From the cell containing the given text, extract its center point as [X, Y] coordinate. 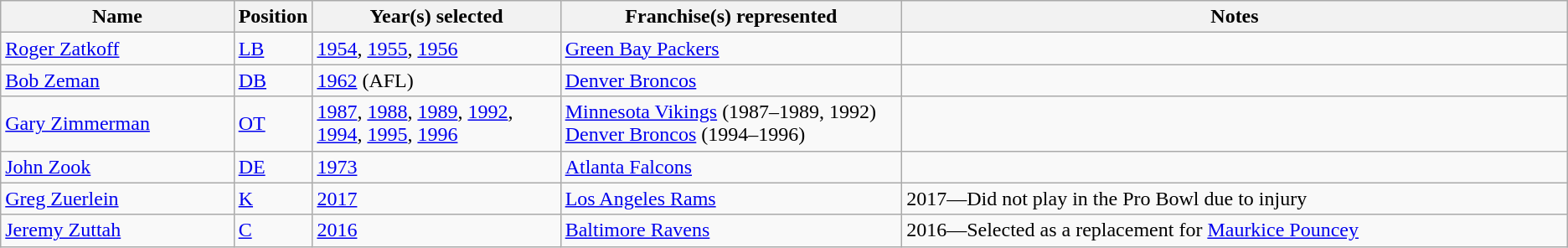
Notes [1235, 17]
2017—Did not play in the Pro Bowl due to injury [1235, 199]
Roger Zatkoff [117, 49]
Year(s) selected [436, 17]
Baltimore Ravens [731, 230]
John Zook [117, 167]
2017 [436, 199]
Los Angeles Rams [731, 199]
1973 [436, 167]
Position [273, 17]
Franchise(s) represented [731, 17]
1987, 1988, 1989, 1992, 1994, 1995, 1996 [436, 124]
DE [273, 167]
2016—Selected as a replacement for Maurkice Pouncey [1235, 230]
Name [117, 17]
LB [273, 49]
OT [273, 124]
1962 (AFL) [436, 80]
1954, 1955, 1956 [436, 49]
K [273, 199]
C [273, 230]
Bob Zeman [117, 80]
Gary Zimmerman [117, 124]
Jeremy Zuttah [117, 230]
Green Bay Packers [731, 49]
Denver Broncos [731, 80]
Atlanta Falcons [731, 167]
DB [273, 80]
Greg Zuerlein [117, 199]
Minnesota Vikings (1987–1989, 1992) Denver Broncos (1994–1996) [731, 124]
2016 [436, 230]
